Determine the [x, y] coordinate at the center of the cell enclosing the given text.  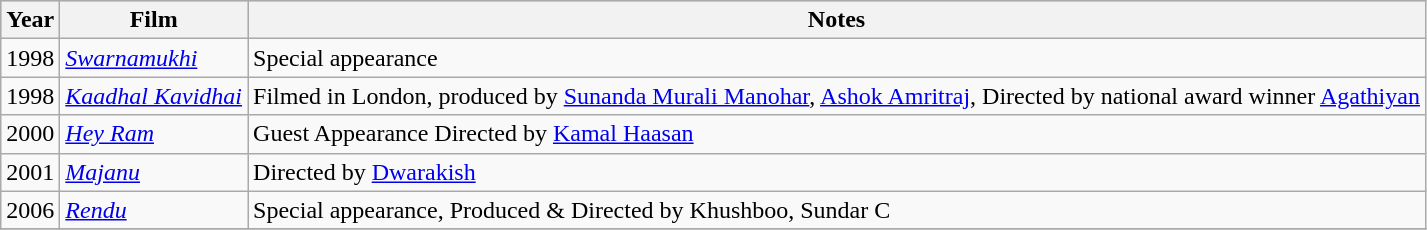
Special appearance, Produced & Directed by Khushboo, Sundar C [837, 210]
Year [30, 20]
2000 [30, 134]
2001 [30, 172]
Notes [837, 20]
Filmed in London, produced by Sunanda Murali Manohar, Ashok Amritraj, Directed by national award winner Agathiyan [837, 96]
Kaadhal Kavidhai [154, 96]
Film [154, 20]
Special appearance [837, 58]
Majanu [154, 172]
Swarnamukhi [154, 58]
Hey Ram [154, 134]
2006 [30, 210]
Rendu [154, 210]
Directed by Dwarakish [837, 172]
Guest Appearance Directed by Kamal Haasan [837, 134]
